Identify which cell holds the provided text, then report its (x, y) central coordinate. 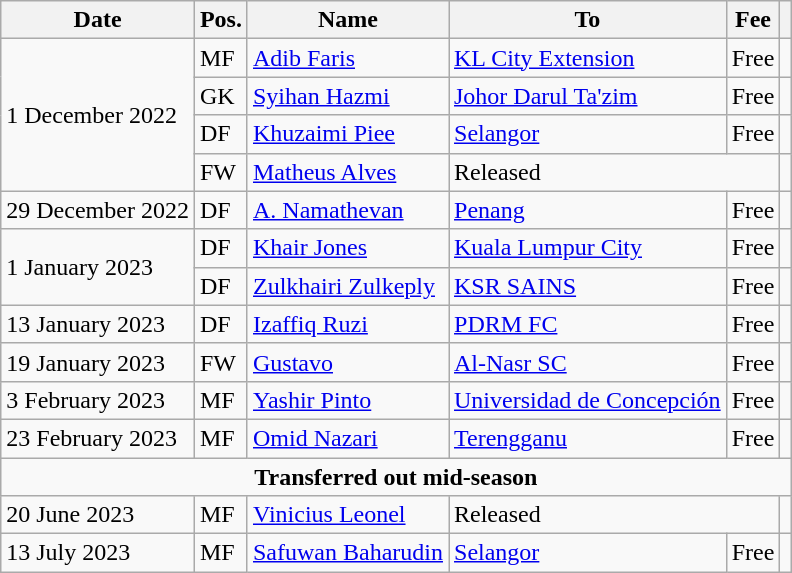
Adib Faris (348, 58)
KSR SAINS (587, 286)
Date (98, 20)
GK (220, 96)
Omid Nazari (348, 438)
Fee (753, 20)
Izaffiq Ruzi (348, 324)
19 January 2023 (98, 362)
Terengganu (587, 438)
KL City Extension (587, 58)
A. Namathevan (348, 210)
Safuwan Baharudin (348, 553)
Name (348, 20)
Universidad de Concepción (587, 400)
3 February 2023 (98, 400)
13 July 2023 (98, 553)
13 January 2023 (98, 324)
PDRM FC (587, 324)
Kuala Lumpur City (587, 248)
Pos. (220, 20)
To (587, 20)
Transferred out mid-season (396, 477)
Yashir Pinto (348, 400)
Penang (587, 210)
Khair Jones (348, 248)
Johor Darul Ta'zim (587, 96)
Gustavo (348, 362)
Khuzaimi Piee (348, 134)
Al-Nasr SC (587, 362)
Vinicius Leonel (348, 515)
29 December 2022 (98, 210)
Syihan Hazmi (348, 96)
Zulkhairi Zulkeply (348, 286)
20 June 2023 (98, 515)
1 December 2022 (98, 115)
23 February 2023 (98, 438)
1 January 2023 (98, 267)
Matheus Alves (348, 172)
